Output the (X, Y) coordinate of the center of the cell containing the given text.  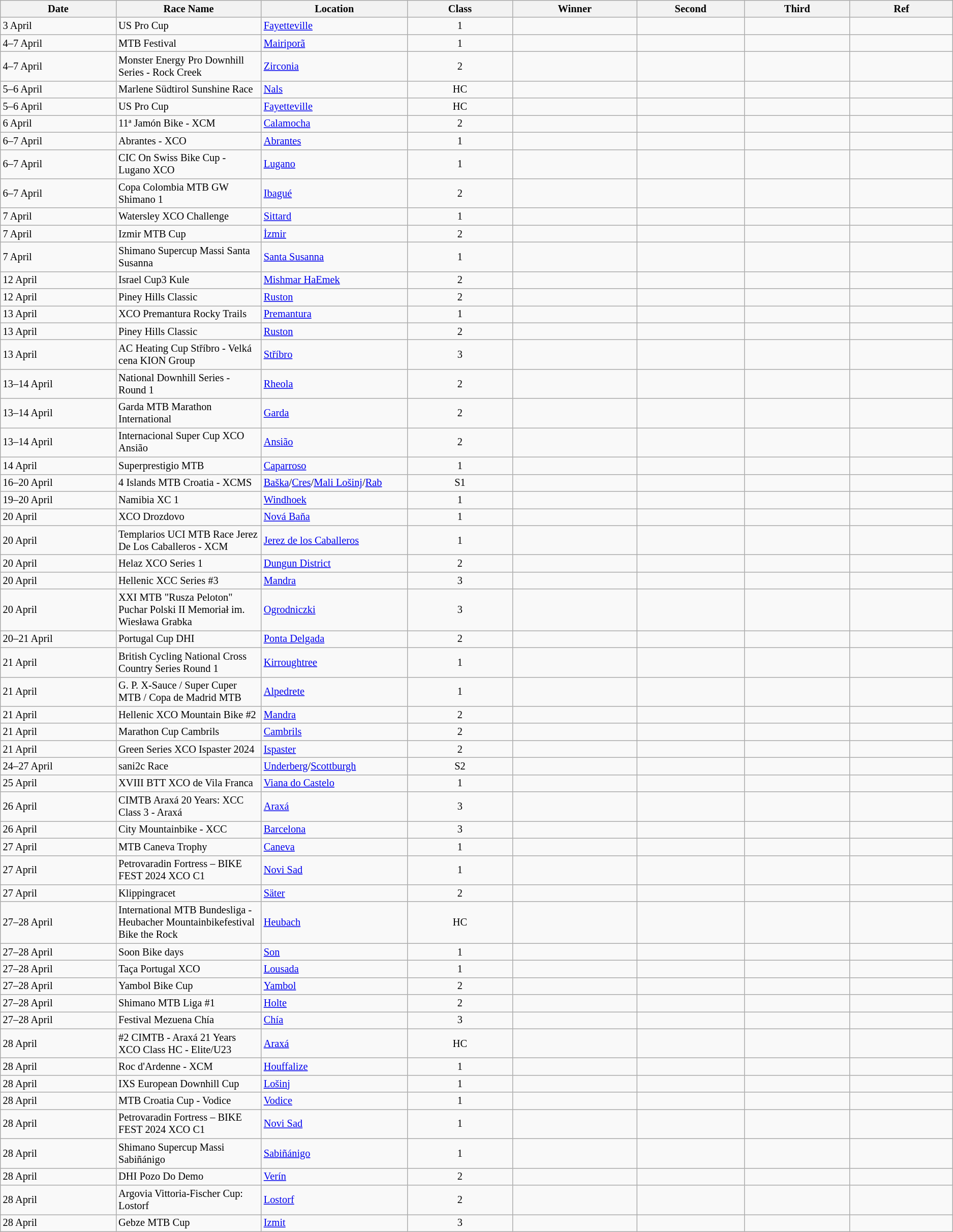
Izmir MTB Cup (189, 234)
Chía (334, 1020)
Mairiporã (334, 43)
Calamocha (334, 124)
International MTB Bundesliga - Heubacher Mountainbikefestival Bike the Rock (189, 922)
CIC On Swiss Bike Cup - Lugano XCO (189, 164)
Stříbro (334, 354)
Izmit (334, 1223)
Lousada (334, 969)
Dungun District (334, 563)
Cambrils (334, 732)
Säter (334, 893)
Watersley XCO Challenge (189, 217)
Third (797, 9)
Hellenic XCC Series #3 (189, 580)
#2 CIMTB - Araxá 21 Years XCO Class HC - Elite/U23 (189, 1043)
Viana do Castelo (334, 783)
20–21 April (58, 639)
MTB Croatia Cup - Vodice (189, 1101)
Garda MTB Marathon International (189, 413)
Sabiñánigo (334, 1153)
4 Islands MTB Croatia - XCMS (189, 483)
Lostorf (334, 1199)
Copa Colombia MTB GW Shimano 1 (189, 193)
Santa Susanna (334, 257)
Zirconia (334, 66)
Internacional Super Cup XCO Ansião (189, 442)
Festival Mezuena Chía (189, 1020)
MTB Festival (189, 43)
MTB Caneva Trophy (189, 847)
Caparroso (334, 466)
Lugano (334, 164)
Garda (334, 413)
Verín (334, 1177)
Premantura (334, 314)
16–20 April (58, 483)
Yambol Bike Cup (189, 986)
Superprestigio MTB (189, 466)
Ansião (334, 442)
6 April (58, 124)
Ref (901, 9)
25 April (58, 783)
British Cycling National Cross Country Series Round 1 (189, 662)
Sittard (334, 217)
Kirroughtree (334, 662)
Taça Portugal XCO (189, 969)
Jerez de los Caballeros (334, 540)
Ogrodniczki (334, 610)
XCO Drozdovo (189, 517)
Shimano Supercup Massi Santa Susanna (189, 257)
Winner (574, 9)
Abrantes (334, 141)
Roc d'Ardenne - XCM (189, 1067)
Date (58, 9)
Lošinj (334, 1084)
S2 (460, 766)
3 April (58, 26)
Alpedrete (334, 692)
Monster Energy Pro Downhill Series - Rock Creek (189, 66)
Helaz XCO Series 1 (189, 563)
24–27 April (58, 766)
Son (334, 952)
Rheola (334, 384)
Hellenic XCO Mountain Bike #2 (189, 715)
XXI MTB "Rusza Peloton" Puchar Polski II Memoriał im. Wiesława Grabka (189, 610)
DHI Pozo Do Demo (189, 1177)
Namibia XC 1 (189, 500)
Shimano Supercup Massi Sabiñánigo (189, 1153)
İzmir (334, 234)
sani2c Race (189, 766)
Ponta Delgada (334, 639)
Windhoek (334, 500)
CIMTB Araxá 20 Years: XCC Class 3 - Araxá (189, 807)
Soon Bike days (189, 952)
Portugal Cup DHI (189, 639)
Ispaster (334, 749)
City Mountainbike - XCC (189, 829)
Underberg/Scottburgh (334, 766)
Marlene Südtirol Sunshine Race (189, 89)
National Downhill Series - Round 1 (189, 384)
Mishmar HaEmek (334, 280)
19–20 April (58, 500)
Green Series XCO Ispaster 2024 (189, 749)
Yambol (334, 986)
Argovia Vittoria-Fischer Cup: Lostorf (189, 1199)
Nová Baňa (334, 517)
Templarios UCI MTB Race Jerez De Los Caballeros - XCM (189, 540)
Heubach (334, 922)
Race Name (189, 9)
Abrantes - XCO (189, 141)
Class (460, 9)
Barcelona (334, 829)
Nals (334, 89)
Baška/Cres/Mali Lošinj/Rab (334, 483)
14 April (58, 466)
Houffalize (334, 1067)
AC Heating Cup Stříbro - Velká cena KION Group (189, 354)
Caneva (334, 847)
Shimano MTB Liga #1 (189, 1003)
11ª Jamón Bike - XCM (189, 124)
Location (334, 9)
Ibagué (334, 193)
G. P. X-Sauce / Super Cuper MTB / Copa de Madrid MTB (189, 692)
Second (690, 9)
S1 (460, 483)
Vodice (334, 1101)
Israel Cup3 Kule (189, 280)
Klippingracet (189, 893)
Marathon Cup Cambrils (189, 732)
XVIII BTT XCO de Vila Franca (189, 783)
IXS European Downhill Cup (189, 1084)
Holte (334, 1003)
Gebze MTB Cup (189, 1223)
XCO Premantura Rocky Trails (189, 314)
